Output the (X, Y) coordinate of the center of the cell containing the given text.  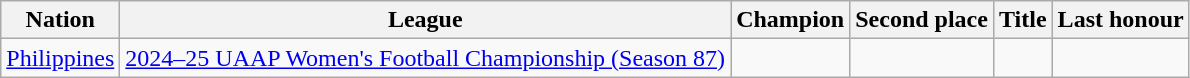
Philippines (60, 58)
2024–25 UAAP Women's Football Championship (Season 87) (426, 58)
Last honour (1120, 20)
Second place (922, 20)
Nation (60, 20)
League (426, 20)
Champion (790, 20)
Title (1022, 20)
